Find where the given text appears and provide that cell's center as [X, Y] coordinate. 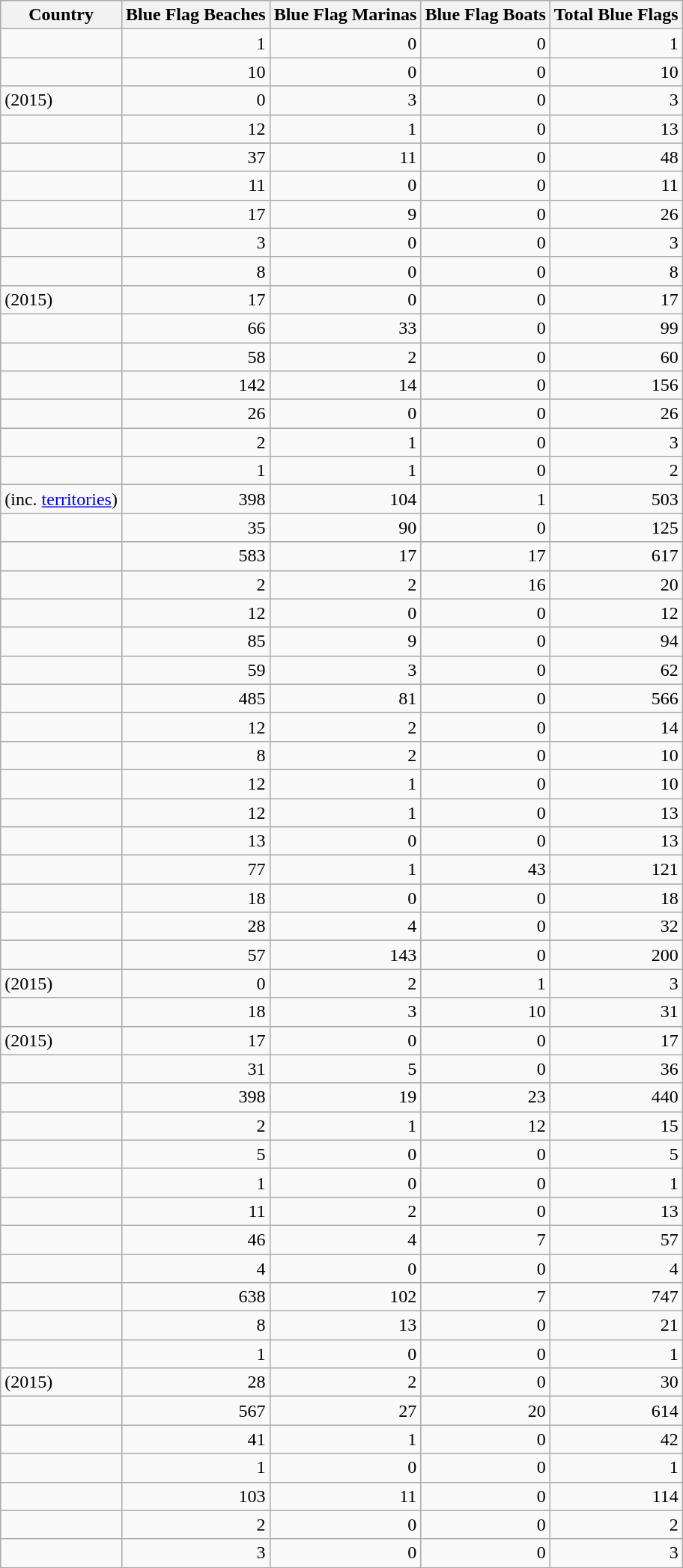
41 [195, 1439]
19 [345, 1097]
(inc. territories) [61, 499]
32 [616, 927]
747 [616, 1297]
77 [195, 870]
Total Blue Flags [616, 15]
121 [616, 870]
35 [195, 528]
200 [616, 955]
21 [616, 1326]
30 [616, 1382]
27 [345, 1411]
614 [616, 1411]
142 [195, 385]
102 [345, 1297]
114 [616, 1496]
566 [616, 698]
66 [195, 328]
Blue Flag Boats [485, 15]
48 [616, 157]
638 [195, 1297]
Blue Flag Beaches [195, 15]
36 [616, 1069]
103 [195, 1496]
503 [616, 499]
125 [616, 528]
43 [485, 870]
16 [485, 585]
33 [345, 328]
485 [195, 698]
23 [485, 1097]
42 [616, 1439]
440 [616, 1097]
156 [616, 385]
46 [195, 1239]
567 [195, 1411]
94 [616, 641]
81 [345, 698]
104 [345, 499]
583 [195, 556]
58 [195, 357]
60 [616, 357]
Country [61, 15]
143 [345, 955]
85 [195, 641]
37 [195, 157]
59 [195, 670]
62 [616, 670]
617 [616, 556]
Blue Flag Marinas [345, 15]
90 [345, 528]
99 [616, 328]
15 [616, 1126]
